Extract the [X, Y] coordinate from the center of the cell holding the provided text.  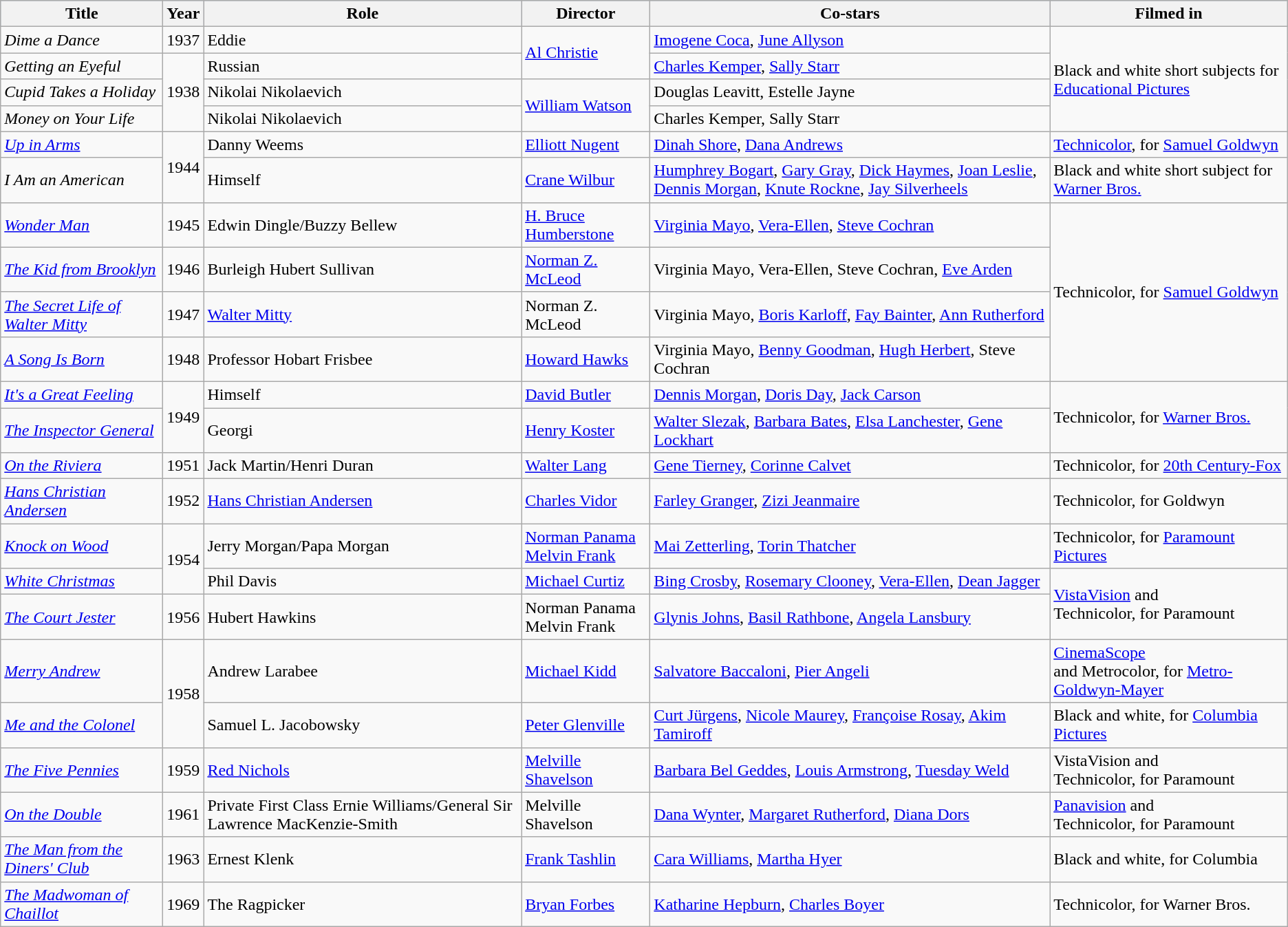
Crane Wilbur [586, 180]
1952 [183, 501]
Curt Jürgens, Nicole Maurey, Françoise Rosay, Akim Tamiroff [850, 725]
1969 [183, 904]
Merry Andrew [82, 671]
Walter Slezak, Barbara Bates, Elsa Lanchester, Gene Lockhart [850, 429]
The Inspector General [82, 429]
Eddie [363, 40]
Virginia Mayo, Vera-Ellen, Steve Cochran, Eve Arden [850, 270]
1947 [183, 314]
H. Bruce Humberstone [586, 224]
Bing Crosby, Rosemary Clooney, Vera-Ellen, Dean Jagger [850, 582]
Walter Mitty [363, 314]
1944 [183, 167]
Gene Tierney, Corinne Calvet [850, 466]
1949 [183, 417]
1956 [183, 617]
1946 [183, 270]
Title [82, 14]
Professor Hobart Frisbee [363, 359]
Year [183, 14]
Hubert Hawkins [363, 617]
Al Christie [586, 53]
William Watson [586, 105]
Farley Granger, Zizi Jeanmaire [850, 501]
1958 [183, 694]
Burleigh Hubert Sullivan [363, 270]
The Kid from Brooklyn [82, 270]
A Song Is Born [82, 359]
David Butler [586, 394]
Black and white short subject for Warner Bros. [1169, 180]
Dana Wynter, Margaret Rutherford, Diana Dors [850, 815]
Elliott Nugent [586, 145]
Henry Koster [586, 429]
Ernest Klenk [363, 859]
The Secret Life of Walter Mitty [82, 314]
The Madwoman of Chaillot [82, 904]
Samuel L. Jacobowsky [363, 725]
Getting an Eyeful [82, 66]
Jack Martin/Henri Duran [363, 466]
Walter Lang [586, 466]
Howard Hawks [586, 359]
Director [586, 14]
Panavision and Technicolor, for Paramount [1169, 815]
Filmed in [1169, 14]
On the Riviera [82, 466]
Glynis Johns, Basil Rathbone, Angela Lansbury [850, 617]
Frank Tashlin [586, 859]
Michael Kidd [586, 671]
Katharine Hepburn, Charles Boyer [850, 904]
Georgi [363, 429]
1948 [183, 359]
Russian [363, 66]
Imogene Coca, June Allyson [850, 40]
Charles Vidor [586, 501]
Money on Your Life [82, 118]
Jerry Morgan/Papa Morgan [363, 546]
Cara Williams, Martha Hyer [850, 859]
Black and white, for Columbia Pictures [1169, 725]
1937 [183, 40]
1959 [183, 769]
Dime a Dance [82, 40]
1938 [183, 92]
Salvatore Baccaloni, Pier Angeli [850, 671]
1954 [183, 559]
Virginia Mayo, Boris Karloff, Fay Bainter, Ann Rutherford [850, 314]
Private First Class Ernie Williams/General Sir Lawrence MacKenzie-Smith [363, 815]
Danny Weems [363, 145]
Red Nichols [363, 769]
Dinah Shore, Dana Andrews [850, 145]
Knock on Wood [82, 546]
Edwin Dingle/Buzzy Bellew [363, 224]
Wonder Man [82, 224]
It's a Great Feeling [82, 394]
Michael Curtiz [586, 582]
CinemaScopeand Metrocolor, for Metro-Goldwyn-Mayer [1169, 671]
Up in Arms [82, 145]
Me and the Colonel [82, 725]
White Christmas [82, 582]
Phil Davis [363, 582]
1945 [183, 224]
Co-stars [850, 14]
1951 [183, 466]
The Ragpicker [363, 904]
The Five Pennies [82, 769]
Cupid Takes a Holiday [82, 92]
Douglas Leavitt, Estelle Jayne [850, 92]
Mai Zetterling, Torin Thatcher [850, 546]
Virginia Mayo, Benny Goodman, Hugh Herbert, Steve Cochran [850, 359]
The Court Jester [82, 617]
Barbara Bel Geddes, Louis Armstrong, Tuesday Weld [850, 769]
Technicolor, for Goldwyn [1169, 501]
1961 [183, 815]
I Am an American [82, 180]
On the Double [82, 815]
Virginia Mayo, Vera-Ellen, Steve Cochran [850, 224]
Bryan Forbes [586, 904]
Role [363, 14]
Black and white, for Columbia [1169, 859]
Andrew Larabee [363, 671]
Humphrey Bogart, Gary Gray, Dick Haymes, Joan Leslie, Dennis Morgan, Knute Rockne, Jay Silverheels [850, 180]
Black and white short subjects for Educational Pictures [1169, 79]
Technicolor, for 20th Century-Fox [1169, 466]
1963 [183, 859]
Peter Glenville [586, 725]
Dennis Morgan, Doris Day, Jack Carson [850, 394]
Technicolor, for Paramount Pictures [1169, 546]
The Man from the Diners' Club [82, 859]
